Scan for the cell matching the given text and deliver its (x, y) coordinate at center. 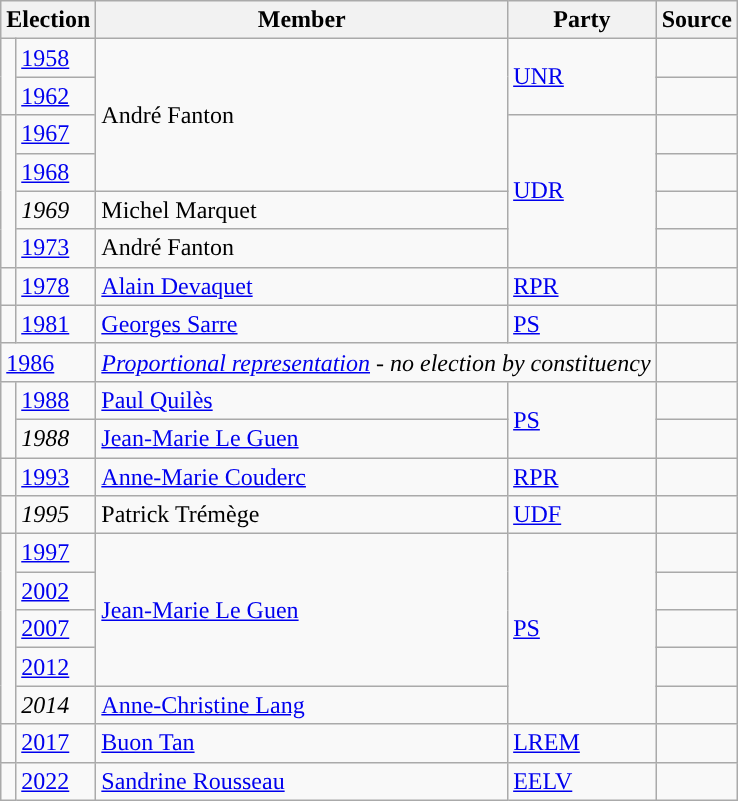
2002 (56, 591)
Alain Devaquet (302, 286)
1969 (56, 210)
Paul Quilès (302, 400)
1993 (56, 477)
1962 (56, 96)
Buon Tan (302, 743)
Sandrine Rousseau (302, 781)
1986 (48, 362)
Member (302, 20)
LREM (582, 743)
Proportional representation - no election by constituency (376, 362)
Party (582, 20)
1967 (56, 134)
1958 (56, 58)
Patrick Trémège (302, 515)
2022 (56, 781)
1978 (56, 286)
1981 (56, 324)
1997 (56, 553)
UNR (582, 77)
Election (48, 20)
1995 (56, 515)
Michel Marquet (302, 210)
2014 (56, 705)
UDR (582, 191)
1973 (56, 248)
2012 (56, 667)
2017 (56, 743)
1968 (56, 172)
Anne-Christine Lang (302, 705)
Source (696, 20)
Georges Sarre (302, 324)
2007 (56, 629)
EELV (582, 781)
UDF (582, 515)
Anne-Marie Couderc (302, 477)
